Provide the (x, y) coordinate of the cell's center where the given text is located.  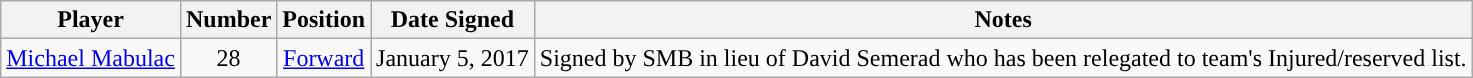
January 5, 2017 (453, 58)
Position (324, 20)
Notes (1003, 20)
Date Signed (453, 20)
Michael Mabulac (91, 58)
Forward (324, 58)
Signed by SMB in lieu of David Semerad who has been relegated to team's Injured/reserved list. (1003, 58)
Number (228, 20)
28 (228, 58)
Player (91, 20)
